Extract the (X, Y) coordinate from the center of the cell holding the provided text.  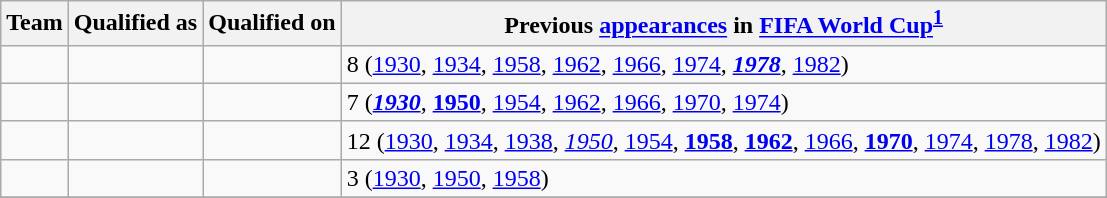
Qualified as (135, 24)
Qualified on (272, 24)
Team (35, 24)
7 (1930, 1950, 1954, 1962, 1966, 1970, 1974) (724, 102)
8 (1930, 1934, 1958, 1962, 1966, 1974, 1978, 1982) (724, 64)
3 (1930, 1950, 1958) (724, 178)
Previous appearances in FIFA World Cup1 (724, 24)
12 (1930, 1934, 1938, 1950, 1954, 1958, 1962, 1966, 1970, 1974, 1978, 1982) (724, 140)
